Find where the given text appears and provide that cell's center as (X, Y) coordinate. 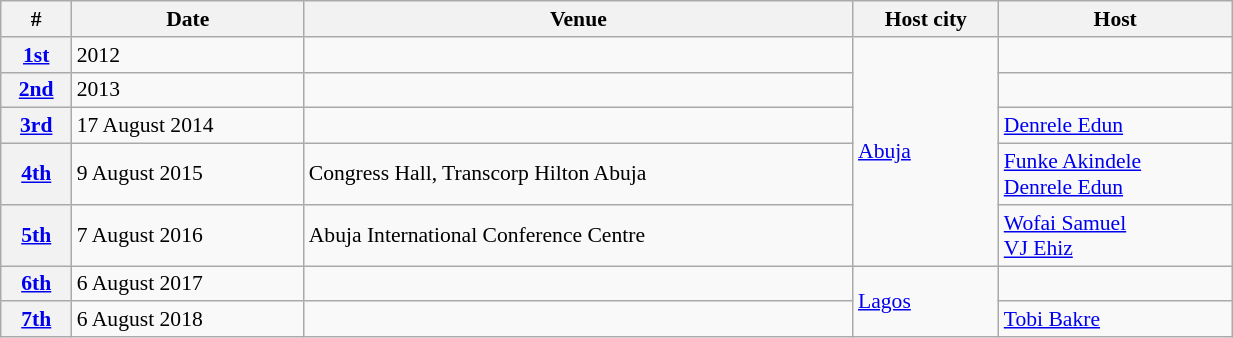
6 August 2017 (188, 284)
Venue (578, 19)
# (36, 19)
6th (36, 284)
2nd (36, 90)
3rd (36, 126)
9 August 2015 (188, 174)
Abuja International Conference Centre (578, 236)
4th (36, 174)
Congress Hall, Transcorp Hilton Abuja (578, 174)
Host city (926, 19)
Date (188, 19)
Tobi Bakre (1116, 320)
7th (36, 320)
Funke AkindeleDenrele Edun (1116, 174)
Abuja (926, 152)
2012 (188, 55)
Lagos (926, 302)
2013 (188, 90)
1st (36, 55)
5th (36, 236)
17 August 2014 (188, 126)
Wofai SamuelVJ Ehiz (1116, 236)
6 August 2018 (188, 320)
Denrele Edun (1116, 126)
Host (1116, 19)
7 August 2016 (188, 236)
